Pinpoint the cell where the given text exists, returning its (x, y) midpoint coordinate. 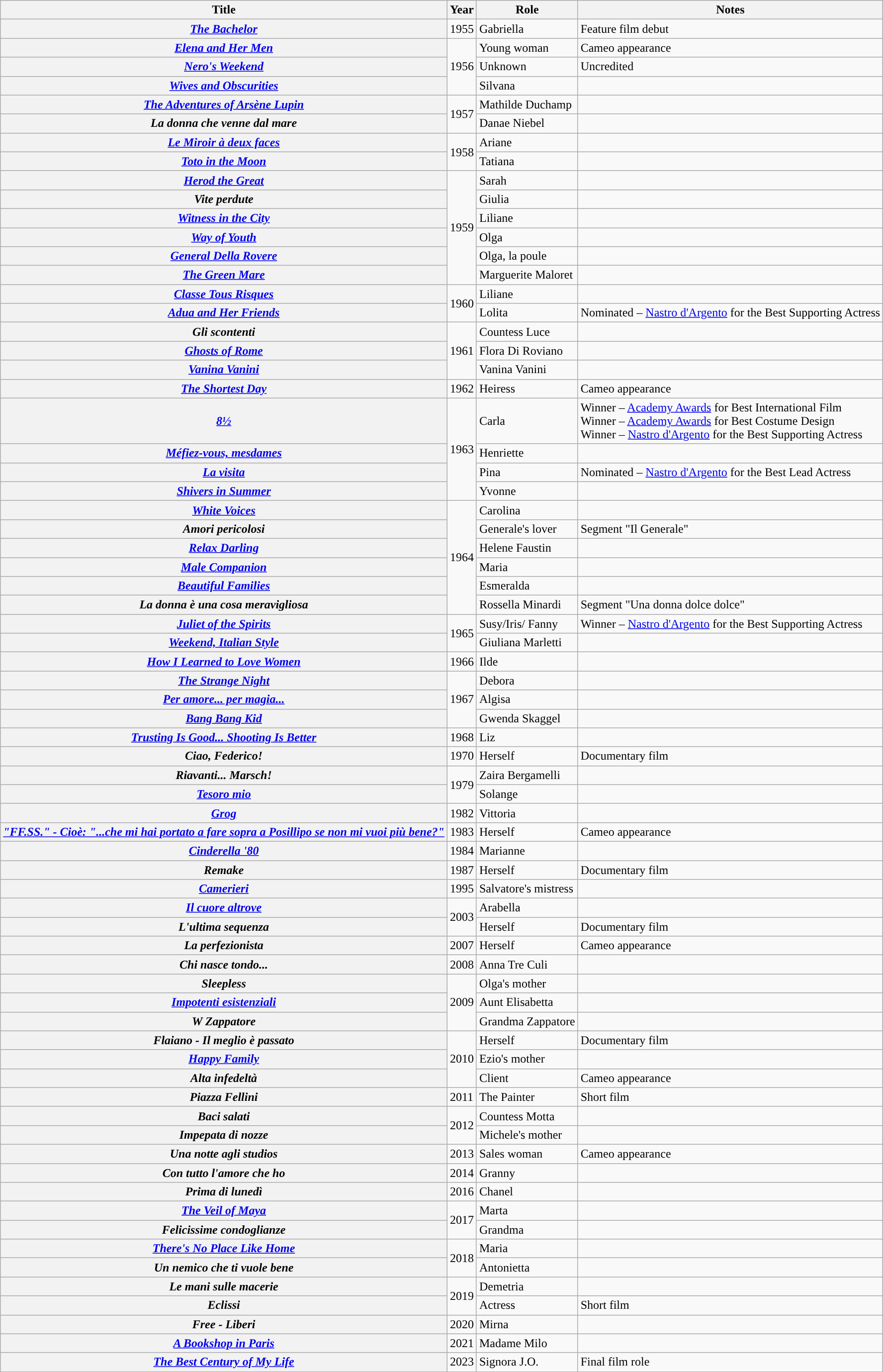
Olga, la poule (527, 256)
Piazza Fellini (224, 1097)
Remake (224, 870)
1979 (461, 784)
Arabella (527, 908)
2017 (461, 1220)
Una notte agli studios (224, 1154)
The Shortest Day (224, 389)
Marguerite Maloret (527, 275)
Méfiez-vous, mesdames (224, 453)
Nominated – Nastro d'Argento for the Best Supporting Actress (730, 313)
1957 (461, 114)
"FF.SS." - Cioè: "...che mi hai portato a fare sopra a Posillipo se non mi vuoi più bene?" (224, 832)
Way of Youth (224, 237)
2009 (461, 1002)
Heiress (527, 389)
The Adventures of Arsène Lupin (224, 104)
Countess Luce (527, 332)
Gabriella (527, 29)
Lolita (527, 313)
Role (527, 10)
Helene Faustin (527, 548)
1964 (461, 557)
Nero's Weekend (224, 67)
Gli scontenti (224, 332)
Granny (527, 1173)
Le Miroir à deux faces (224, 142)
Con tutto l'amore che ho (224, 1173)
1995 (461, 889)
Marta (527, 1211)
Marianne (527, 851)
1968 (461, 737)
Henriette (527, 453)
Aunt Elisabetta (527, 1002)
Riavanti... Marsch! (224, 775)
2013 (461, 1154)
Impepata di nozze (224, 1135)
Free - Liberi (224, 1324)
Sarah (527, 180)
Giuliana Marletti (527, 643)
1982 (461, 813)
1966 (461, 662)
Demetria (527, 1286)
Male Companion (224, 567)
Feature film debut (730, 29)
Nominated – Nastro d'Argento for the Best Lead Actress (730, 472)
2016 (461, 1192)
Yvonne (527, 491)
The Strange Night (224, 681)
Ilde (527, 662)
Flora Di Roviano (527, 351)
2014 (461, 1173)
Segment "Il Generale" (730, 529)
Carla (527, 421)
The Green Mare (224, 275)
Solange (527, 794)
Zaira Bergamelli (527, 775)
Notes (730, 10)
Ezio's mother (527, 1059)
Rossella Minardi (527, 605)
2021 (461, 1343)
Year (461, 10)
The Best Century of My Life (224, 1362)
Grandma Zappatore (527, 1021)
Sales woman (527, 1154)
1960 (461, 303)
Flaiano - Il meglio è passato (224, 1040)
Le mani sulle macerie (224, 1286)
Toto in the Moon (224, 161)
Mathilde Duchamp (527, 104)
Grandma (527, 1230)
Michele's mother (527, 1135)
Herod the Great (224, 180)
How I Learned to Love Women (224, 662)
Actress (527, 1305)
Carolina (527, 510)
La perfezionista (224, 946)
Gwenda Skaggel (527, 718)
Silvana (527, 86)
L'ultima sequenza (224, 927)
2023 (461, 1362)
8½ (224, 421)
Liz (527, 737)
1963 (461, 449)
Vittoria (527, 813)
Antonietta (527, 1268)
Anna Tre Culi (527, 965)
1987 (461, 870)
1958 (461, 152)
2011 (461, 1097)
Uncredited (730, 67)
2020 (461, 1324)
Grog (224, 813)
Client (527, 1078)
Ciao, Federico! (224, 756)
Tesoro mio (224, 794)
Olga (527, 237)
Esmeralda (527, 586)
Mirna (527, 1324)
1962 (461, 389)
The Bachelor (224, 29)
Amori pericolosi (224, 529)
Generale's lover (527, 529)
Chanel (527, 1192)
Eclissi (224, 1305)
La visita (224, 472)
1970 (461, 756)
Unknown (527, 67)
Chi nasce tondo... (224, 965)
There's No Place Like Home (224, 1249)
2003 (461, 917)
Juliet of the Spirits (224, 624)
2012 (461, 1125)
W Zappatore (224, 1021)
Susy/Iris/ Fanny (527, 624)
1967 (461, 699)
Giulia (527, 199)
Il cuore altrove (224, 908)
Impotenti esistenziali (224, 1002)
Classe Tous Risques (224, 294)
Vite perdute (224, 199)
Baci salati (224, 1116)
1959 (461, 227)
Weekend, Italian Style (224, 643)
Ghosts of Rome (224, 351)
2010 (461, 1059)
Madame Milo (527, 1343)
Olga's mother (527, 983)
Tatiana (527, 161)
2019 (461, 1296)
Happy Family (224, 1059)
Algisa (527, 699)
2007 (461, 946)
Debora (527, 681)
Beautiful Families (224, 586)
Wives and Obscurities (224, 86)
2018 (461, 1258)
A Bookshop in Paris (224, 1343)
Un nemico che ti vuole bene (224, 1268)
Relax Darling (224, 548)
Ariane (527, 142)
Adua and Her Friends (224, 313)
1965 (461, 633)
1961 (461, 351)
Camerieri (224, 889)
Signora J.O. (527, 1362)
Felicissime condoglianze (224, 1230)
Segment "Una donna dolce dolce" (730, 605)
La donna che venne dal mare (224, 123)
Alta infedeltà (224, 1078)
Elena and Her Men (224, 48)
Bang Bang Kid (224, 718)
Cinderella '80 (224, 851)
2008 (461, 965)
Trusting Is Good... Shooting Is Better (224, 737)
Per amore... per magia... (224, 699)
Witness in the City (224, 218)
Prima di lunedì (224, 1192)
Salvatore's mistress (527, 889)
La donna è una cosa meravigliosa (224, 605)
The Veil of Maya (224, 1211)
General Della Rovere (224, 256)
Sleepless (224, 983)
The Painter (527, 1097)
Pina (527, 472)
1956 (461, 67)
1983 (461, 832)
Winner – Nastro d'Argento for the Best Supporting Actress (730, 624)
Title (224, 10)
Danae Niebel (527, 123)
1955 (461, 29)
Final film role (730, 1362)
Shivers in Summer (224, 491)
Young woman (527, 48)
1984 (461, 851)
White Voices (224, 510)
Countess Motta (527, 1116)
